Determine the (X, Y) coordinate at the center of the cell enclosing the given text.  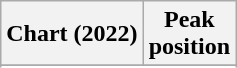
Chart (2022) (72, 34)
Peakposition (189, 34)
